Return the [X, Y] coordinate for the center point of the cell that contains the specified text.  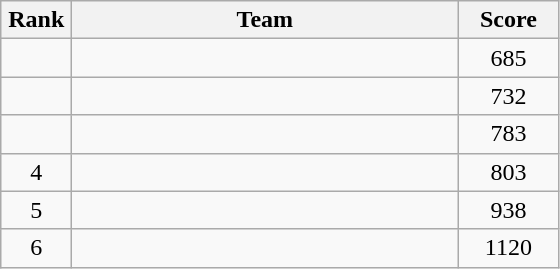
4 [36, 172]
938 [508, 210]
Rank [36, 20]
803 [508, 172]
6 [36, 248]
Score [508, 20]
Team [265, 20]
685 [508, 58]
5 [36, 210]
783 [508, 134]
732 [508, 96]
1120 [508, 248]
